Determine the [X, Y] coordinate at the center of the cell enclosing the given text.  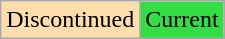
Current [182, 20]
Discontinued [70, 20]
